Scan for the cell matching the given text and deliver its (X, Y) coordinate at center. 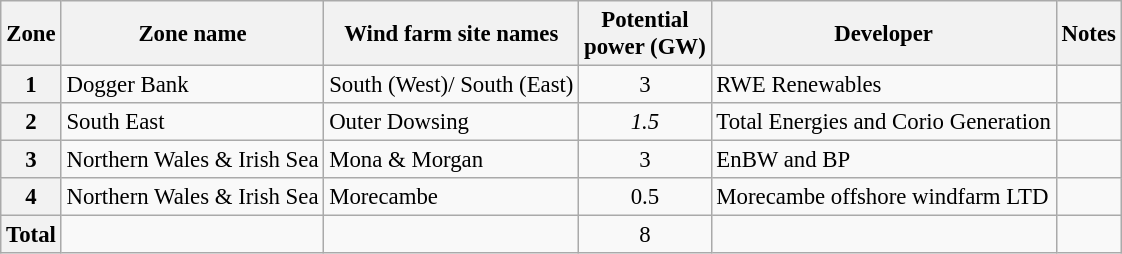
Zone (31, 34)
Morecambe offshore windfarm LTD (884, 197)
Morecambe (452, 197)
Notes (1088, 34)
South East (192, 122)
EnBW and BP (884, 160)
2 (31, 122)
Outer Dowsing (452, 122)
1.5 (645, 122)
Potentialpower (GW) (645, 34)
Mona & Morgan (452, 160)
8 (645, 235)
Dogger Bank (192, 85)
0.5 (645, 197)
South (West)/ South (East) (452, 85)
Wind farm site names (452, 34)
RWE Renewables (884, 85)
Zone name (192, 34)
4 (31, 197)
Total (31, 235)
Developer (884, 34)
Total Energies and Corio Generation (884, 122)
1 (31, 85)
